Find where the given text appears and provide that cell's center as [X, Y] coordinate. 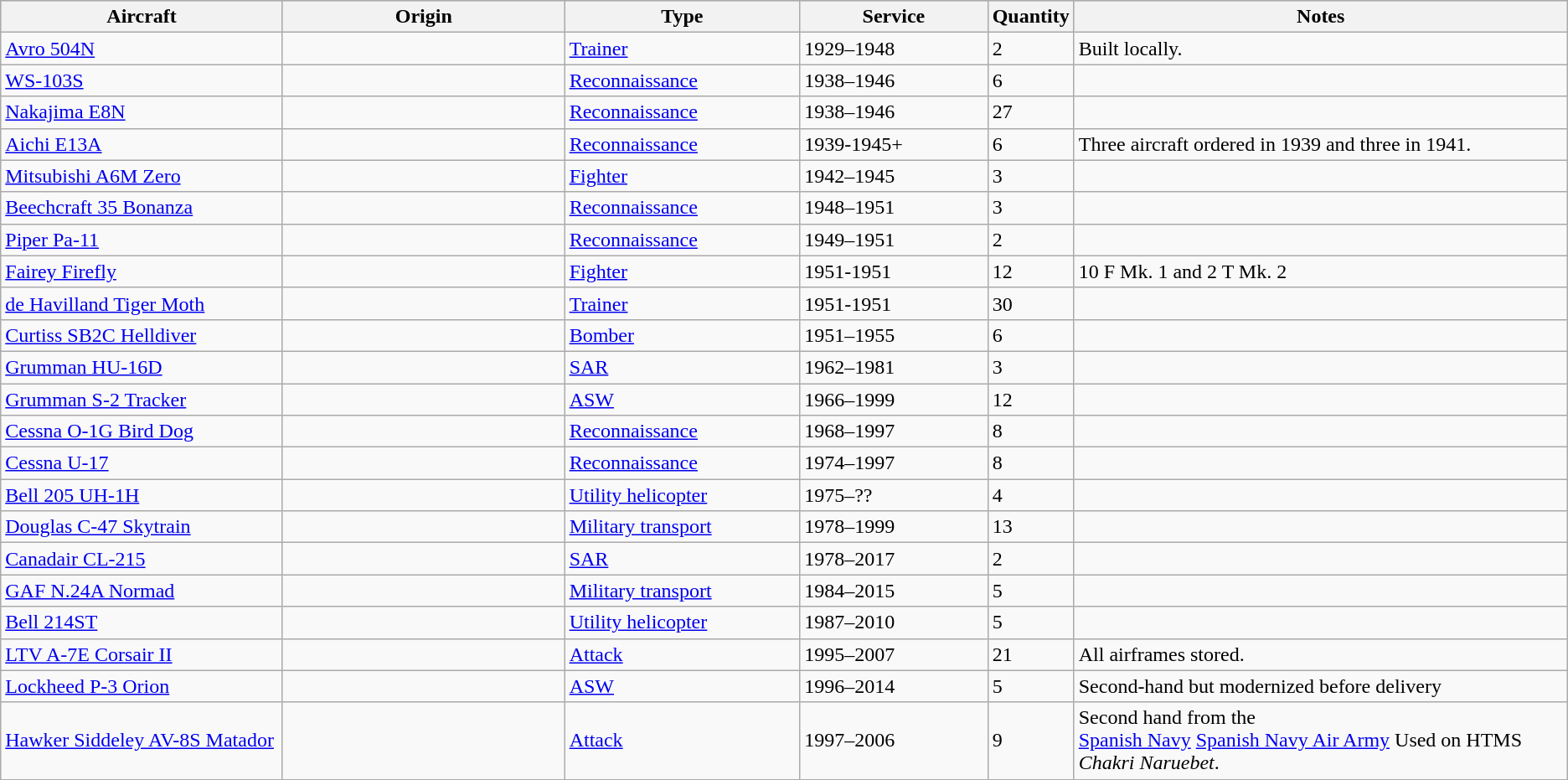
All airframes stored. [1320, 654]
Piper Pa-11 [142, 240]
1929–1948 [894, 49]
1948–1951 [894, 208]
Type [682, 17]
Douglas C-47 Skytrain [142, 527]
1996–2014 [894, 686]
Aichi E13A [142, 144]
21 [1030, 654]
1949–1951 [894, 240]
1987–2010 [894, 622]
Hawker Siddeley AV-8S Matador [142, 741]
1939-1945+ [894, 144]
10 F Mk. 1 and 2 T Mk. 2 [1320, 271]
Three aircraft ordered in 1939 and three in 1941. [1320, 144]
Mitsubishi A6M Zero [142, 176]
1966–1999 [894, 400]
Quantity [1030, 17]
Aircraft [142, 17]
1974–1997 [894, 463]
1984–2015 [894, 591]
Cessna O-1G Bird Dog [142, 431]
Grumman HU-16D [142, 367]
de Havilland Tiger Moth [142, 303]
1978–2017 [894, 559]
Nakajima E8N [142, 112]
Bomber [682, 335]
9 [1030, 741]
Canadair CL-215 [142, 559]
LTV A-7E Corsair II [142, 654]
1951–1955 [894, 335]
30 [1030, 303]
Second hand from theSpanish Navy Spanish Navy Air Army Used on HTMS Chakri Naruebet. [1320, 741]
Grumman S-2 Tracker [142, 400]
1978–1999 [894, 527]
4 [1030, 495]
1975–?? [894, 495]
Lockheed P-3 Orion [142, 686]
Beechcraft 35 Bonanza [142, 208]
27 [1030, 112]
Built locally. [1320, 49]
Origin [424, 17]
Curtiss SB2C Helldiver [142, 335]
Avro 504N [142, 49]
WS-103S [142, 80]
1997–2006 [894, 741]
1962–1981 [894, 367]
Service [894, 17]
GAF N.24A Normad [142, 591]
Second-hand but modernized before delivery [1320, 686]
13 [1030, 527]
1942–1945 [894, 176]
Fairey Firefly [142, 271]
Bell 205 UH-1H [142, 495]
1995–2007 [894, 654]
Notes [1320, 17]
1968–1997 [894, 431]
Bell 214ST [142, 622]
Cessna U-17 [142, 463]
